Provide the (X, Y) coordinate of the cell's center where the given text is located.  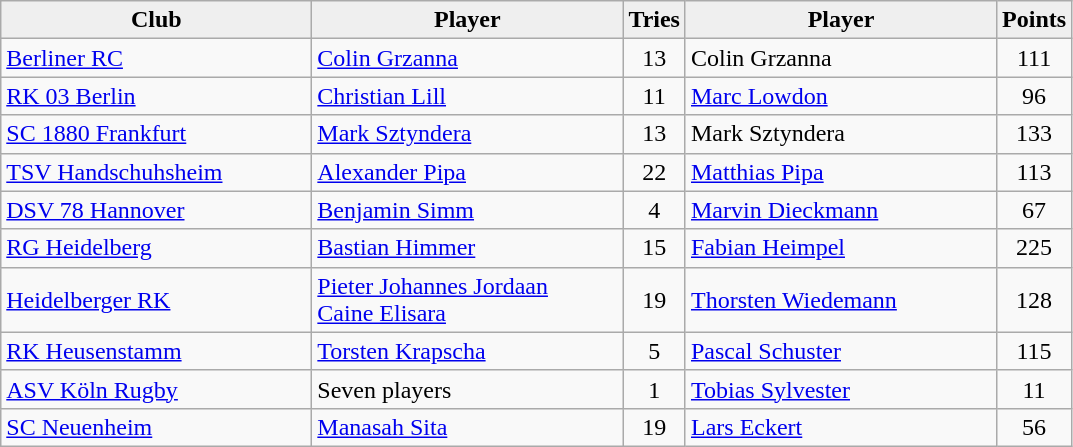
DSV 78 Hannover (156, 210)
128 (1034, 300)
Fabian Heimpel (840, 248)
Torsten Krapscha (468, 351)
ASV Köln Rugby (156, 389)
Berliner RC (156, 58)
SC Neuenheim (156, 427)
133 (1034, 134)
Lars Eckert (840, 427)
111 (1034, 58)
Seven players (468, 389)
Benjamin Simm (468, 210)
Tries (654, 20)
Matthias Pipa (840, 172)
Manasah Sita (468, 427)
115 (1034, 351)
15 (654, 248)
Christian Lill (468, 96)
5 (654, 351)
Marvin Dieckmann (840, 210)
Pascal Schuster (840, 351)
RK 03 Berlin (156, 96)
Thorsten Wiedemann (840, 300)
Points (1034, 20)
Bastian Himmer (468, 248)
22 (654, 172)
Heidelberger RK (156, 300)
RK Heusenstamm (156, 351)
Pieter Johannes Jordaan Caine Elisara (468, 300)
Tobias Sylvester (840, 389)
Alexander Pipa (468, 172)
1 (654, 389)
4 (654, 210)
225 (1034, 248)
TSV Handschuhsheim (156, 172)
Club (156, 20)
67 (1034, 210)
RG Heidelberg (156, 248)
Marc Lowdon (840, 96)
SC 1880 Frankfurt (156, 134)
56 (1034, 427)
113 (1034, 172)
96 (1034, 96)
